Return (X, Y) of the center of cell containing provided text 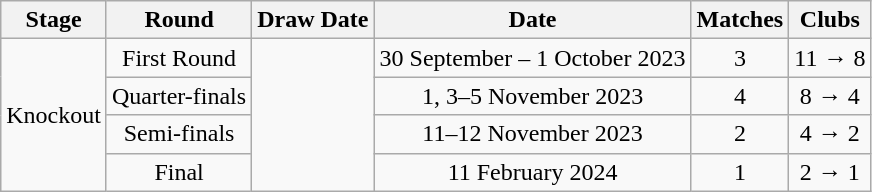
11 February 2024 (532, 172)
2 (740, 134)
1, 3–5 November 2023 (532, 96)
Draw Date (313, 20)
2 → 1 (830, 172)
First Round (178, 58)
Clubs (830, 20)
Stage (54, 20)
Knockout (54, 115)
3 (740, 58)
1 (740, 172)
Final (178, 172)
Semi-finals (178, 134)
30 September – 1 October 2023 (532, 58)
8 → 4 (830, 96)
Quarter-finals (178, 96)
11–12 November 2023 (532, 134)
11 → 8 (830, 58)
Date (532, 20)
4 → 2 (830, 134)
4 (740, 96)
Matches (740, 20)
Round (178, 20)
